Provide the (x, y) coordinate of the cell's center where the given text is located.  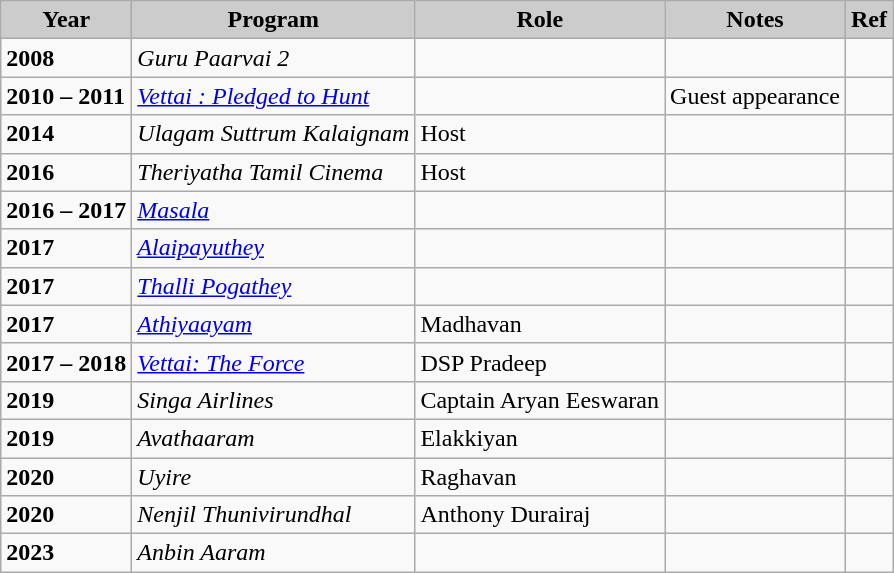
2016 – 2017 (66, 210)
Anbin Aaram (274, 553)
Masala (274, 210)
Anthony Durairaj (540, 515)
DSP Pradeep (540, 362)
Program (274, 20)
Singa Airlines (274, 400)
Notes (756, 20)
2017 – 2018 (66, 362)
Nenjil Thunivirundhal (274, 515)
Uyire (274, 477)
Captain Aryan Eeswaran (540, 400)
2016 (66, 172)
Athiyaayam (274, 324)
2014 (66, 134)
Raghavan (540, 477)
Ulagam Suttrum Kalaignam (274, 134)
Theriyatha Tamil Cinema (274, 172)
Vettai: The Force (274, 362)
Vettai : Pledged to Hunt (274, 96)
2010 – 2011 (66, 96)
Guest appearance (756, 96)
Year (66, 20)
2023 (66, 553)
Madhavan (540, 324)
2008 (66, 58)
Elakkiyan (540, 438)
Alaipayuthey (274, 248)
Thalli Pogathey (274, 286)
Avathaaram (274, 438)
Guru Paarvai 2 (274, 58)
Ref (870, 20)
Role (540, 20)
